Return (X, Y) of the center of cell containing provided text 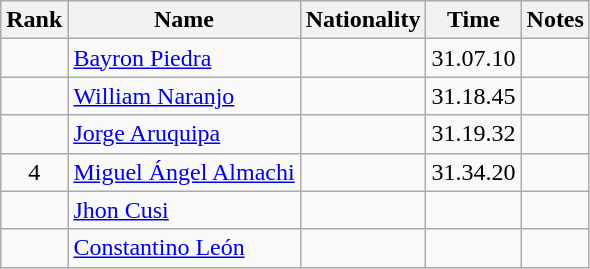
Rank (34, 20)
31.34.20 (474, 172)
4 (34, 172)
Nationality (363, 20)
Jorge Aruquipa (184, 134)
Miguel Ángel Almachi (184, 172)
Constantino León (184, 248)
William Naranjo (184, 96)
31.19.32 (474, 134)
Bayron Piedra (184, 58)
31.07.10 (474, 58)
Name (184, 20)
Jhon Cusi (184, 210)
Time (474, 20)
31.18.45 (474, 96)
Notes (555, 20)
